Return the (x, y) coordinate for the center point of the cell that contains the specified text.  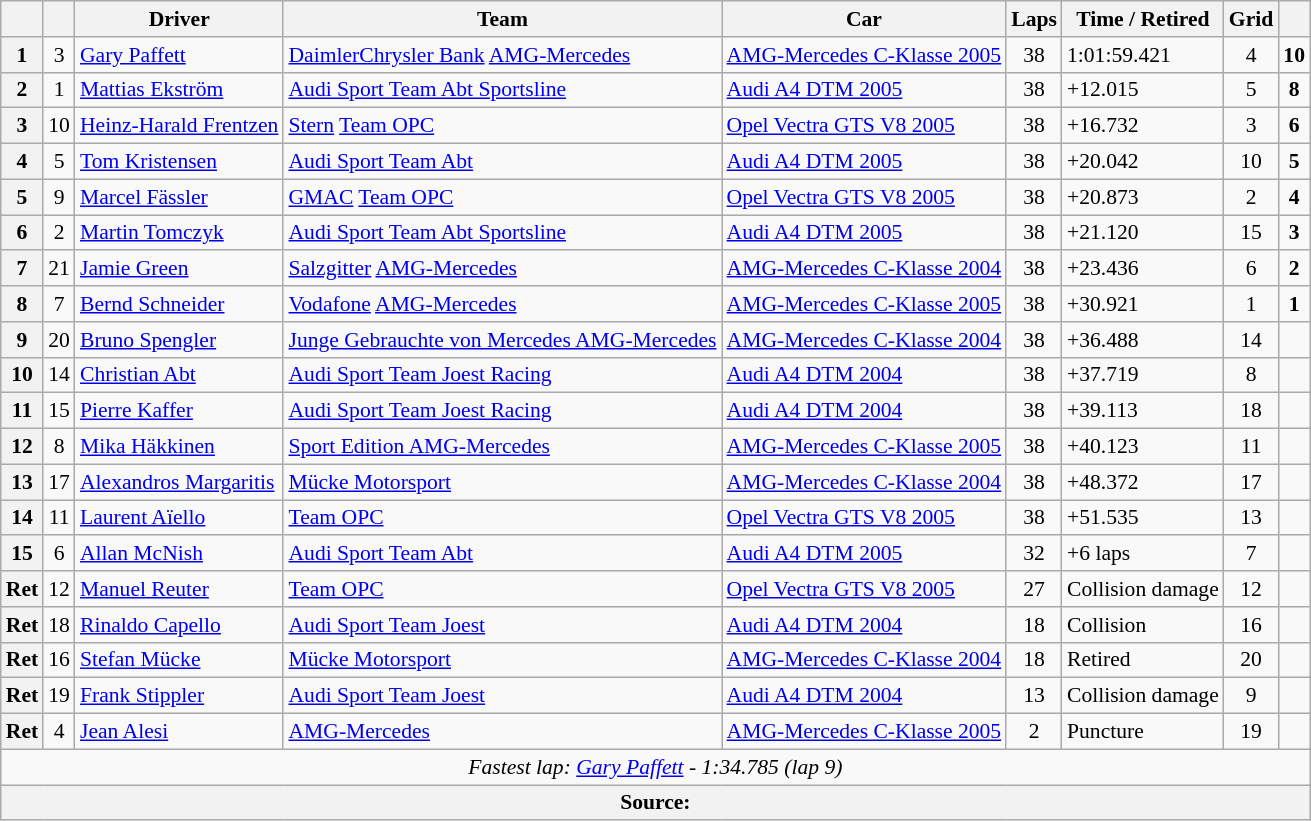
Gary Paffett (179, 55)
Tom Kristensen (179, 162)
+36.488 (1143, 340)
Pierre Kaffer (179, 411)
+40.123 (1143, 447)
GMAC Team OPC (502, 197)
AMG-Mercedes (502, 732)
Collision (1143, 625)
+20.042 (1143, 162)
Source: (656, 803)
21 (59, 269)
Vodafone AMG-Mercedes (502, 304)
+39.113 (1143, 411)
+48.372 (1143, 482)
Jamie Green (179, 269)
1:01:59.421 (1143, 55)
+21.120 (1143, 233)
Driver (179, 19)
+16.732 (1143, 126)
+30.921 (1143, 304)
Bruno Spengler (179, 340)
+51.535 (1143, 518)
+23.436 (1143, 269)
+12.015 (1143, 90)
Team (502, 19)
Allan McNish (179, 554)
Laps (1034, 19)
Junge Gebrauchte von Mercedes AMG-Mercedes (502, 340)
Manuel Reuter (179, 589)
DaimlerChrysler Bank AMG-Mercedes (502, 55)
32 (1034, 554)
Grid (1252, 19)
Christian Abt (179, 375)
27 (1034, 589)
Martin Tomczyk (179, 233)
Jean Alesi (179, 732)
Puncture (1143, 732)
Retired (1143, 660)
+6 laps (1143, 554)
Frank Stippler (179, 696)
Mika Häkkinen (179, 447)
Bernd Schneider (179, 304)
Sport Edition AMG-Mercedes (502, 447)
Marcel Fässler (179, 197)
Rinaldo Capello (179, 625)
Time / Retired (1143, 19)
Laurent Aïello (179, 518)
Car (864, 19)
+20.873 (1143, 197)
+37.719 (1143, 375)
Fastest lap: Gary Paffett - 1:34.785 (lap 9) (656, 767)
Salzgitter AMG-Mercedes (502, 269)
Heinz-Harald Frentzen (179, 126)
Alexandros Margaritis (179, 482)
Stefan Mücke (179, 660)
Stern Team OPC (502, 126)
Mattias Ekström (179, 90)
